Extract the [X, Y] coordinate from the center of the cell holding the provided text.  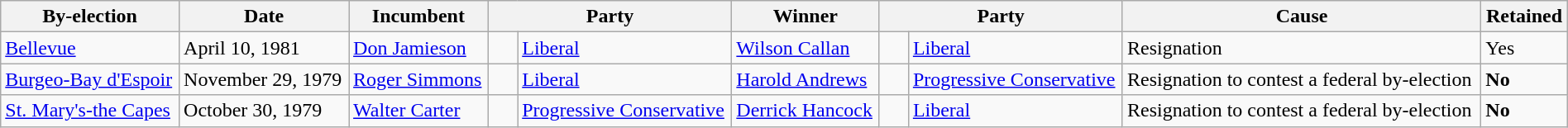
Derrick Hancock [806, 111]
By-election [90, 17]
Walter Carter [418, 111]
Roger Simmons [418, 79]
Retained [1524, 17]
St. Mary's-the Capes [90, 111]
Cause [1302, 17]
Winner [806, 17]
Don Jamieson [418, 48]
Wilson Callan [806, 48]
Bellevue [90, 48]
November 29, 1979 [265, 79]
Incumbent [418, 17]
Yes [1524, 48]
April 10, 1981 [265, 48]
Date [265, 17]
Burgeo-Bay d'Espoir [90, 79]
Harold Andrews [806, 79]
October 30, 1979 [265, 111]
Resignation [1302, 48]
